Capture the cell that displays the provided text and extract its (X, Y) central coordinate. 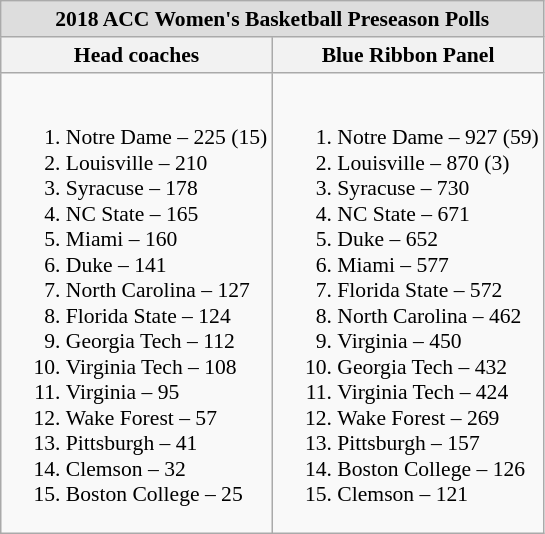
2018 ACC Women's Basketball Preseason Polls (272, 19)
Blue Ribbon Panel (408, 55)
Head coaches (137, 55)
